Detect which cell encompasses the target text, then output its (X, Y) center coordinate. 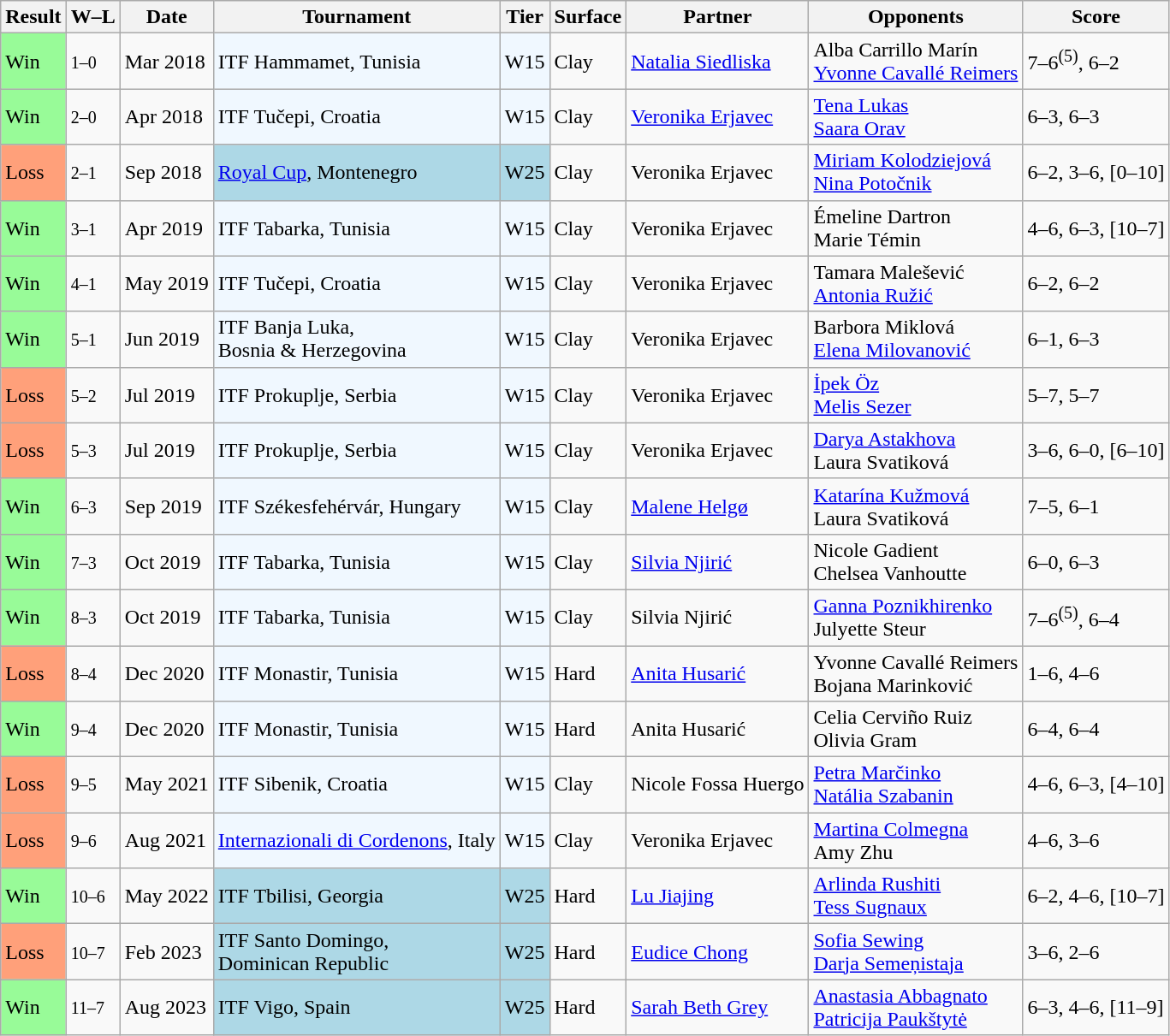
8–4 (92, 672)
Apr 2019 (166, 228)
Sep 2019 (166, 506)
Nicole Gadient Chelsea Vanhoutte (916, 561)
ITF Santo Domingo, Dominican Republic (356, 951)
Aug 2021 (166, 840)
9–6 (92, 840)
Martina Colmegna Amy Zhu (916, 840)
Tournament (356, 17)
Partner (717, 17)
ITF Vigo, Spain (356, 1008)
Score (1096, 17)
3–1 (92, 228)
9–4 (92, 729)
Lu Jiajing (717, 897)
6–0, 6–3 (1096, 561)
Émeline Dartron Marie Témin (916, 228)
10–7 (92, 951)
ITF Hammamet, Tunisia (356, 62)
Natalia Siedliska (717, 62)
4–6, 6–3, [4–10] (1096, 785)
May 2022 (166, 897)
1–0 (92, 62)
Ganna Poznikhirenko Julyette Steur (916, 618)
Celia Cerviño Ruiz Olivia Gram (916, 729)
6–2, 6–2 (1096, 284)
Surface (588, 17)
Arlinda Rushiti Tess Sugnaux (916, 897)
Jun 2019 (166, 339)
Tamara Malešević Antonia Ružić (916, 284)
Eudice Chong (717, 951)
6–2, 3–6, [0–10] (1096, 173)
7–6(5), 6–2 (1096, 62)
Katarína Kužmová Laura Svatiková (916, 506)
Barbora Miklová Elena Milovanović (916, 339)
Aug 2023 (166, 1008)
Miriam Kolodziejová Nina Potočnik (916, 173)
Apr 2018 (166, 116)
6–3, 6–3 (1096, 116)
3–6, 6–0, [6–10] (1096, 450)
Sarah Beth Grey (717, 1008)
Alba Carrillo Marín Yvonne Cavallé Reimers (916, 62)
Sep 2018 (166, 173)
Anastasia Abbagnato Patricija Paukštytė (916, 1008)
Royal Cup, Montenegro (356, 173)
9–5 (92, 785)
Date (166, 17)
5–2 (92, 395)
2–1 (92, 173)
ITF Tbilisi, Georgia (356, 897)
Darya Astakhova Laura Svatiková (916, 450)
Tena Lukas Saara Orav (916, 116)
May 2019 (166, 284)
7–5, 6–1 (1096, 506)
7–3 (92, 561)
6–1, 6–3 (1096, 339)
ITF Banja Luka, Bosnia & Herzegovina (356, 339)
Feb 2023 (166, 951)
Tier (525, 17)
Petra Marčinko Natália Szabanin (916, 785)
5–1 (92, 339)
6–4, 6–4 (1096, 729)
Opponents (916, 17)
7–6(5), 6–4 (1096, 618)
Result (33, 17)
Yvonne Cavallé Reimers Bojana Marinković (916, 672)
ITF Sibenik, Croatia (356, 785)
4–6, 3–6 (1096, 840)
Malene Helgø (717, 506)
4–1 (92, 284)
3–6, 2–6 (1096, 951)
6–3 (92, 506)
6–2, 4–6, [10–7] (1096, 897)
ITF Székesfehérvár, Hungary (356, 506)
8–3 (92, 618)
1–6, 4–6 (1096, 672)
10–6 (92, 897)
İpek Öz Melis Sezer (916, 395)
6–3, 4–6, [11–9] (1096, 1008)
4–6, 6–3, [10–7] (1096, 228)
2–0 (92, 116)
Sofia Sewing Darja Semeņistaja (916, 951)
5–7, 5–7 (1096, 395)
Nicole Fossa Huergo (717, 785)
5–3 (92, 450)
W–L (92, 17)
Internazionali di Cordenons, Italy (356, 840)
May 2021 (166, 785)
11–7 (92, 1008)
Mar 2018 (166, 62)
